Provide the [x, y] coordinate of the cell's center where the given text is located.  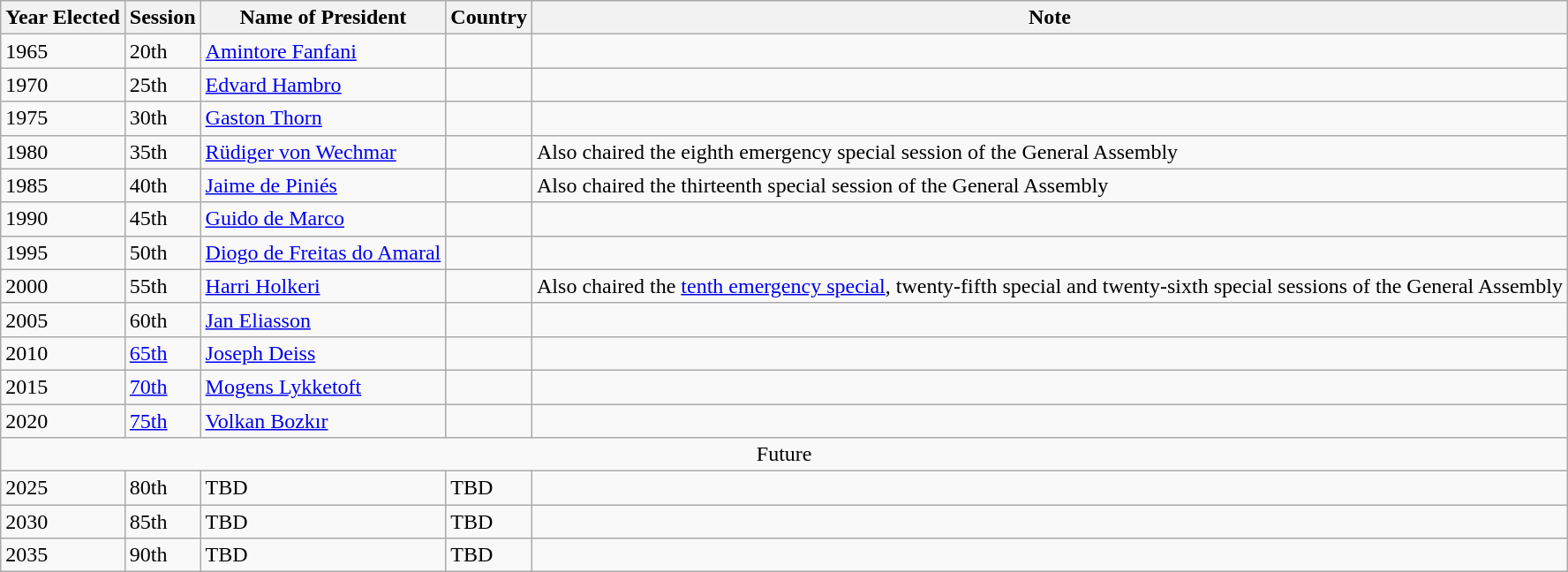
Harri Holkeri [323, 286]
Also chaired the eighth emergency special session of the General Assembly [1051, 152]
2000 [64, 286]
2015 [64, 387]
1965 [64, 51]
1970 [64, 85]
Mogens Lykketoft [323, 387]
20th [162, 51]
Rüdiger von Wechmar [323, 152]
1980 [64, 152]
Note [1051, 18]
Jan Eliasson [323, 320]
50th [162, 252]
60th [162, 320]
Gaston Thorn [323, 118]
2010 [64, 353]
35th [162, 152]
Session [162, 18]
Diogo de Freitas do Amaral [323, 252]
2035 [64, 555]
65th [162, 353]
Guido de Marco [323, 219]
30th [162, 118]
1990 [64, 219]
1985 [64, 185]
Edvard Hambro [323, 85]
85th [162, 522]
Joseph Deiss [323, 353]
25th [162, 85]
40th [162, 185]
Year Elected [64, 18]
75th [162, 421]
Name of President [323, 18]
2025 [64, 488]
2005 [64, 320]
Amintore Fanfani [323, 51]
Volkan Bozkır [323, 421]
45th [162, 219]
Jaime de Piniés [323, 185]
2030 [64, 522]
90th [162, 555]
55th [162, 286]
Country [489, 18]
1995 [64, 252]
Also chaired the tenth emergency special, twenty-fifth special and twenty-sixth special sessions of the General Assembly [1051, 286]
70th [162, 387]
Future [784, 455]
Also chaired the thirteenth special session of the General Assembly [1051, 185]
2020 [64, 421]
1975 [64, 118]
80th [162, 488]
